Pinpoint the cell where the given text exists, returning its (X, Y) midpoint coordinate. 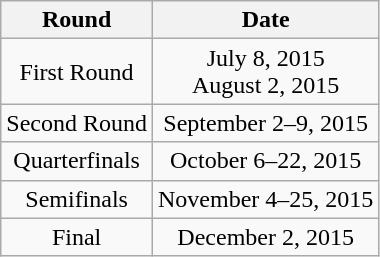
Final (77, 237)
First Round (77, 72)
November 4–25, 2015 (265, 199)
July 8, 2015August 2, 2015 (265, 72)
Semifinals (77, 199)
September 2–9, 2015 (265, 123)
Second Round (77, 123)
Quarterfinals (77, 161)
December 2, 2015 (265, 237)
October 6–22, 2015 (265, 161)
Date (265, 20)
Round (77, 20)
